From the cell containing the given text, extract its center point as [X, Y] coordinate. 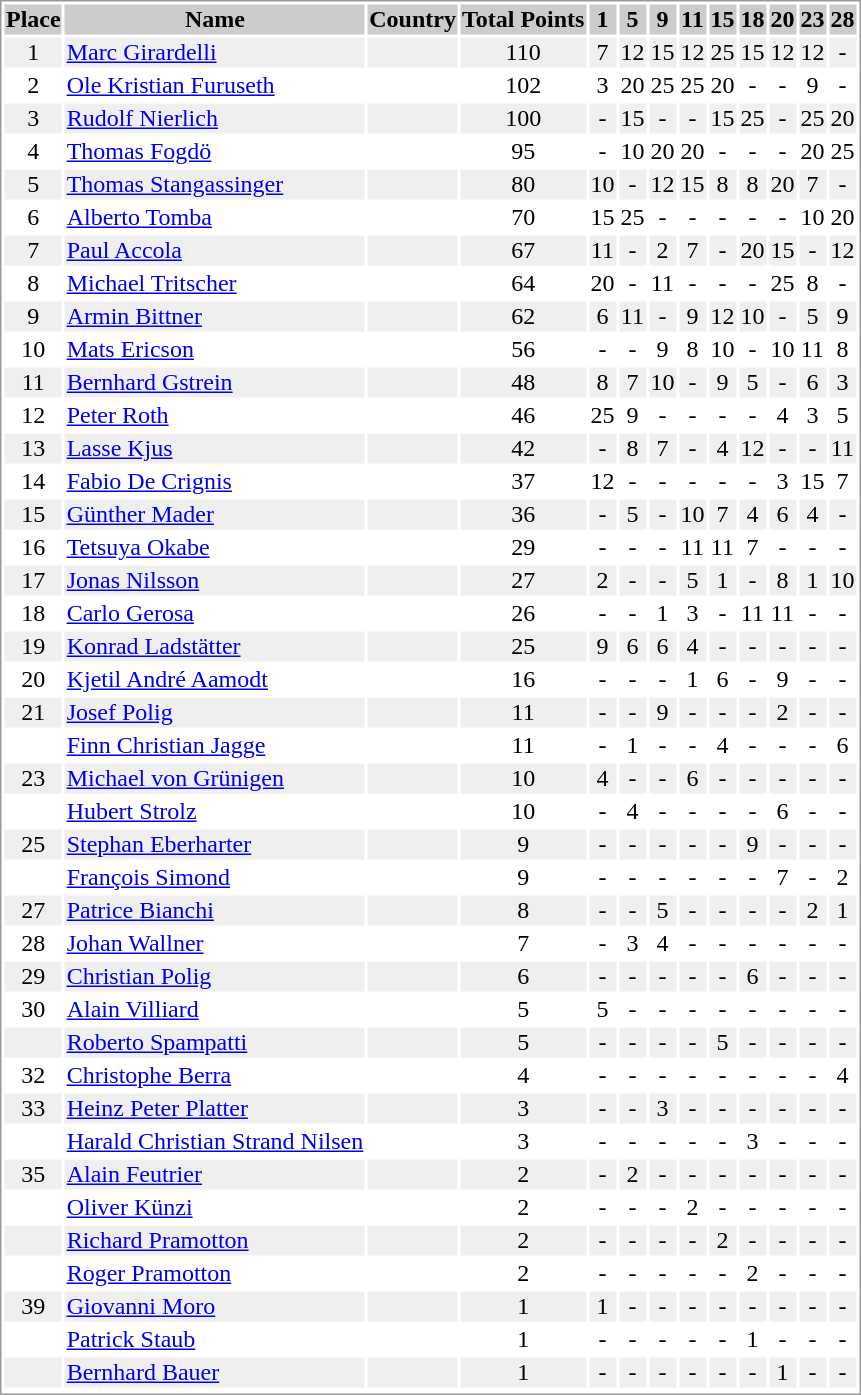
Christian Polig [215, 977]
Name [215, 19]
48 [522, 383]
67 [522, 251]
26 [522, 613]
30 [33, 1009]
Peter Roth [215, 415]
35 [33, 1175]
Christophe Berra [215, 1075]
33 [33, 1109]
Bernhard Bauer [215, 1373]
Roger Pramotton [215, 1273]
56 [522, 349]
Mats Ericson [215, 349]
Tetsuya Okabe [215, 547]
Alberto Tomba [215, 217]
François Simond [215, 877]
32 [33, 1075]
Place [33, 19]
Ole Kristian Furuseth [215, 85]
Josef Polig [215, 713]
80 [522, 185]
Heinz Peter Platter [215, 1109]
Finn Christian Jagge [215, 745]
Armin Bittner [215, 317]
Patrick Staub [215, 1339]
Rudolf Nierlich [215, 119]
Bernhard Gstrein [215, 383]
102 [522, 85]
14 [33, 481]
Michael von Grünigen [215, 779]
Harald Christian Strand Nilsen [215, 1141]
39 [33, 1307]
Marc Girardelli [215, 53]
37 [522, 481]
42 [522, 449]
Country [413, 19]
Paul Accola [215, 251]
Thomas Stangassinger [215, 185]
95 [522, 151]
Konrad Ladstätter [215, 647]
Giovanni Moro [215, 1307]
Stephan Eberharter [215, 845]
Oliver Künzi [215, 1207]
62 [522, 317]
Fabio De Crignis [215, 481]
Alain Villiard [215, 1009]
Günther Mader [215, 515]
70 [522, 217]
17 [33, 581]
Carlo Gerosa [215, 613]
46 [522, 415]
Michael Tritscher [215, 283]
Hubert Strolz [215, 811]
Patrice Bianchi [215, 911]
21 [33, 713]
Lasse Kjus [215, 449]
Thomas Fogdö [215, 151]
Jonas Nilsson [215, 581]
110 [522, 53]
64 [522, 283]
Total Points [522, 19]
Roberto Spampatti [215, 1043]
Kjetil André Aamodt [215, 679]
13 [33, 449]
Johan Wallner [215, 943]
Alain Feutrier [215, 1175]
19 [33, 647]
36 [522, 515]
100 [522, 119]
Richard Pramotton [215, 1241]
